Identify which cell holds the provided text, then report its (x, y) central coordinate. 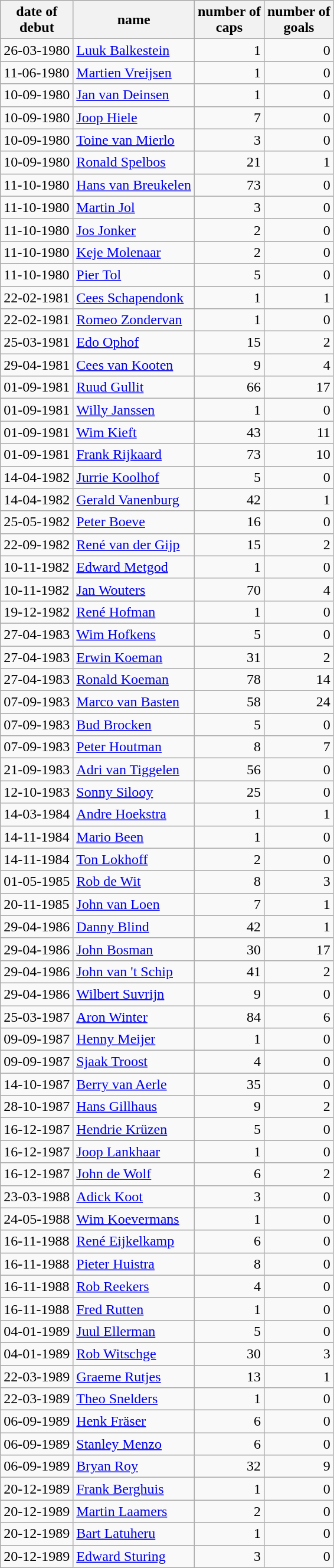
25 (229, 792)
19-12-1982 (37, 612)
Erwin Koeman (134, 657)
24-05-1988 (37, 1219)
Bryan Roy (134, 1466)
Hans Gillhaus (134, 1107)
01-05-1985 (37, 882)
Rob Witschge (134, 1354)
Bart Latuheru (134, 1534)
Pieter Huistra (134, 1264)
Jurrie Koolhof (134, 477)
Frank Berghuis (134, 1489)
Rob Reekers (134, 1286)
Juul Ellerman (134, 1331)
Andre Hoekstra (134, 814)
Sjaak Troost (134, 1062)
32 (229, 1466)
Luuk Balkestein (134, 50)
25-05-1982 (37, 522)
Jos Jonker (134, 230)
12-10-1983 (37, 792)
Wilbert Suvrijn (134, 994)
21-09-1983 (37, 770)
Joop Lankhaar (134, 1152)
Wim Koevermans (134, 1219)
Toine van Mierlo (134, 140)
16 (229, 522)
Frank Rijkaard (134, 455)
Romeo Zondervan (134, 320)
Martien Vreijsen (134, 73)
Ronald Spelbos (134, 162)
Berry van Aerle (134, 1084)
Adick Koot (134, 1197)
Rob de Wit (134, 882)
John Bosman (134, 949)
10 (299, 455)
Marco van Basten (134, 702)
Ruud Gullit (134, 387)
Ronald Koeman (134, 680)
Graeme Rutjes (134, 1377)
Aron Winter (134, 1016)
Willy Janssen (134, 410)
Henk Fräser (134, 1422)
25-03-1987 (37, 1016)
Adri van Tiggelen (134, 770)
78 (229, 680)
John van Loen (134, 904)
Jan Wouters (134, 589)
Jan van Deinsen (134, 95)
11 (299, 432)
René van der Gijp (134, 545)
Danny Blind (134, 927)
Bud Brocken (134, 725)
70 (229, 589)
Hans van Breukelen (134, 185)
Peter Boeve (134, 522)
name (134, 20)
Ton Lokhoff (134, 859)
43 (229, 432)
14 (299, 680)
Theo Snelders (134, 1399)
Henny Meijer (134, 1039)
29-04-1981 (37, 365)
56 (229, 770)
Edo Ophof (134, 343)
Keje Molenaar (134, 252)
René Eijkelkamp (134, 1241)
35 (229, 1084)
Cees van Kooten (134, 365)
Pier Tol (134, 275)
Martin Jol (134, 207)
Fred Rutten (134, 1309)
25-03-1981 (37, 343)
11-06-1980 (37, 73)
20-11-1985 (37, 904)
Stanley Menzo (134, 1444)
Cees Schapendonk (134, 297)
René Hofman (134, 612)
14-03-1984 (37, 814)
John van 't Schip (134, 972)
84 (229, 1016)
26-03-1980 (37, 50)
Wim Kieft (134, 432)
number ofgoals (299, 20)
Edward Sturing (134, 1556)
Sonny Silooy (134, 792)
14-10-1987 (37, 1084)
number ofcaps (229, 20)
31 (229, 657)
23-03-1988 (37, 1197)
Hendrie Krüzen (134, 1129)
21 (229, 162)
Martin Laamers (134, 1511)
22-09-1982 (37, 545)
Peter Houtman (134, 747)
58 (229, 702)
41 (229, 972)
Gerald Vanenburg (134, 500)
Mario Been (134, 837)
28-10-1987 (37, 1107)
24 (299, 702)
66 (229, 387)
Joop Hiele (134, 118)
date ofdebut (37, 20)
John de Wolf (134, 1174)
Edward Metgod (134, 567)
13 (229, 1377)
Wim Hofkens (134, 634)
